Scan for the cell matching the given text and deliver its [x, y] coordinate at center. 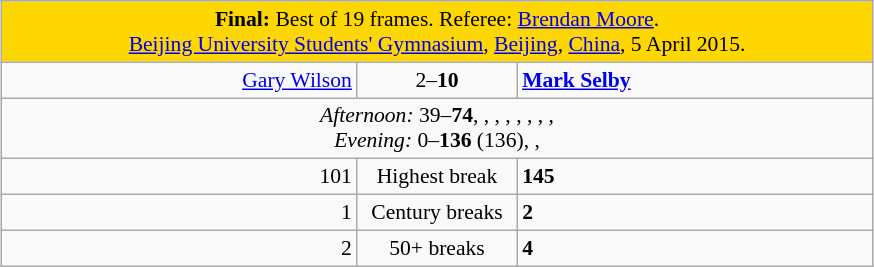
Final: Best of 19 frames. Referee: Brendan Moore.Beijing University Students' Gymnasium, Beijing, China, 5 April 2015. [437, 32]
Gary Wilson [180, 80]
50+ breaks [437, 248]
Highest break [437, 177]
Afternoon: 39–74, , , , , , , , Evening: 0–136 (136), , [437, 128]
1 [180, 213]
Mark Selby [694, 80]
Century breaks [437, 213]
101 [180, 177]
145 [694, 177]
2–10 [437, 80]
4 [694, 248]
